Detect which cell encompasses the target text, then output its (X, Y) center coordinate. 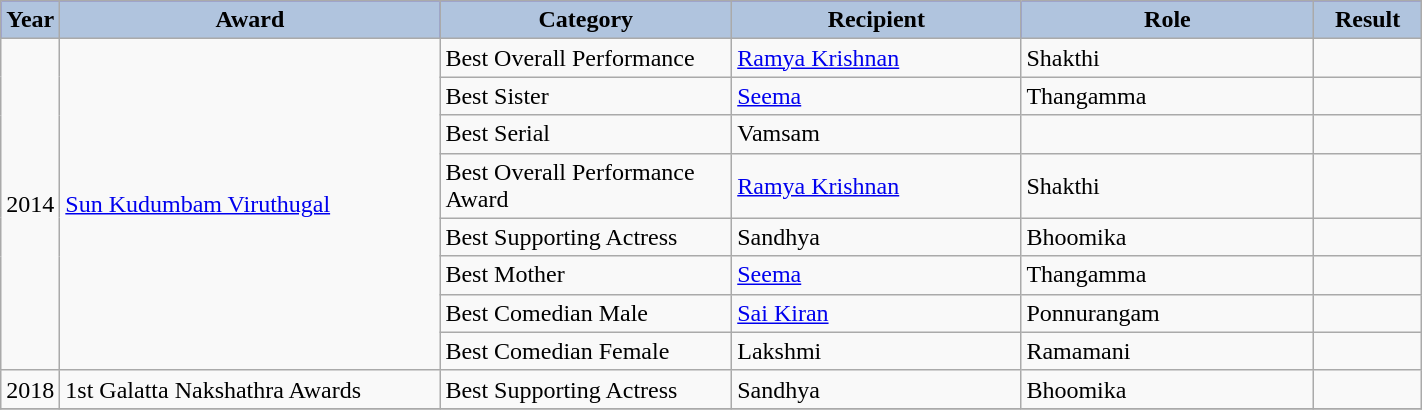
Ponnurangam (1168, 313)
Vamsam (876, 134)
Best Sister (586, 96)
Role (1168, 20)
Result (1368, 20)
Ramamani (1168, 351)
Best Serial (586, 134)
Best Overall Performance (586, 58)
2018 (30, 389)
1st Galatta Nakshathra Awards (250, 389)
Year (30, 20)
Recipient (876, 20)
Category (586, 20)
Best Mother (586, 275)
Best Comedian Female (586, 351)
Best Comedian Male (586, 313)
Lakshmi (876, 351)
Best Overall Performance Award (586, 186)
2014 (30, 205)
Sun Kudumbam Viruthugal (250, 205)
Sai Kiran (876, 313)
Award (250, 20)
